For the text-containing cell, return its midpoint in [X, Y] coordinate format. 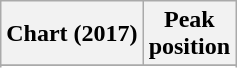
Peak position [189, 34]
Chart (2017) [72, 34]
